Return [X, Y] of the center of cell containing provided text 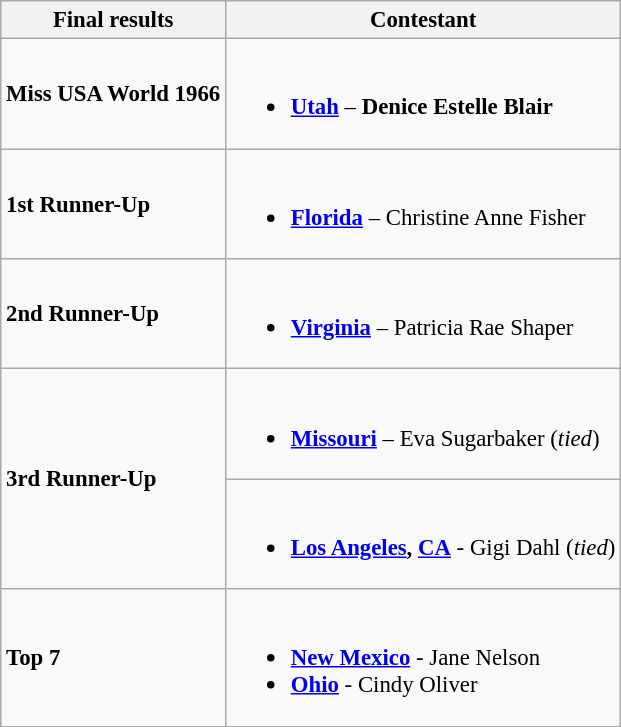
Virginia – Patricia Rae Shaper [422, 314]
2nd Runner-Up [114, 314]
Los Angeles, CA - Gigi Dahl (tied) [422, 534]
Miss USA World 1966 [114, 94]
Final results [114, 20]
1st Runner-Up [114, 204]
New Mexico - Jane Nelson Ohio - Cindy Oliver [422, 658]
3rd Runner-Up [114, 479]
Top 7 [114, 658]
Utah – Denice Estelle Blair [422, 94]
Contestant [422, 20]
Florida – Christine Anne Fisher [422, 204]
Missouri – Eva Sugarbaker (tied) [422, 424]
